For the text-containing cell, return its midpoint in [X, Y] coordinate format. 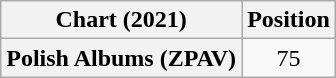
Polish Albums (ZPAV) [122, 58]
75 [289, 58]
Chart (2021) [122, 20]
Position [289, 20]
